Locate the cell with the specified text and output its [x, y] center coordinate. 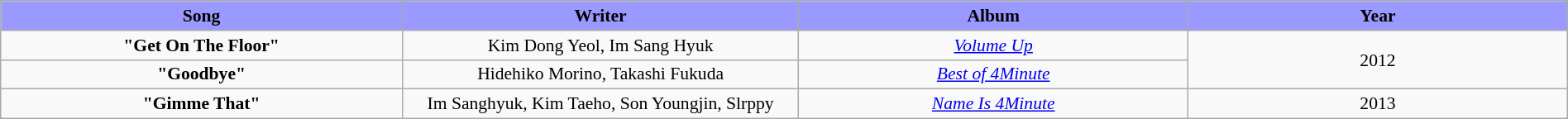
"Goodbye" [202, 74]
Name Is 4Minute [994, 104]
Hidehiko Morino, Takashi Fukuda [600, 74]
2012 [1378, 59]
Volume Up [994, 45]
Year [1378, 16]
Album [994, 16]
Best of 4Minute [994, 74]
Im Sanghyuk, Kim Taeho, Son Youngjin, Slrppy [600, 104]
"Gimme That" [202, 104]
Kim Dong Yeol, Im Sang Hyuk [600, 45]
2013 [1378, 104]
"Get On The Floor" [202, 45]
Song [202, 16]
Writer [600, 16]
